Detect which cell encompasses the target text, then output its [X, Y] center coordinate. 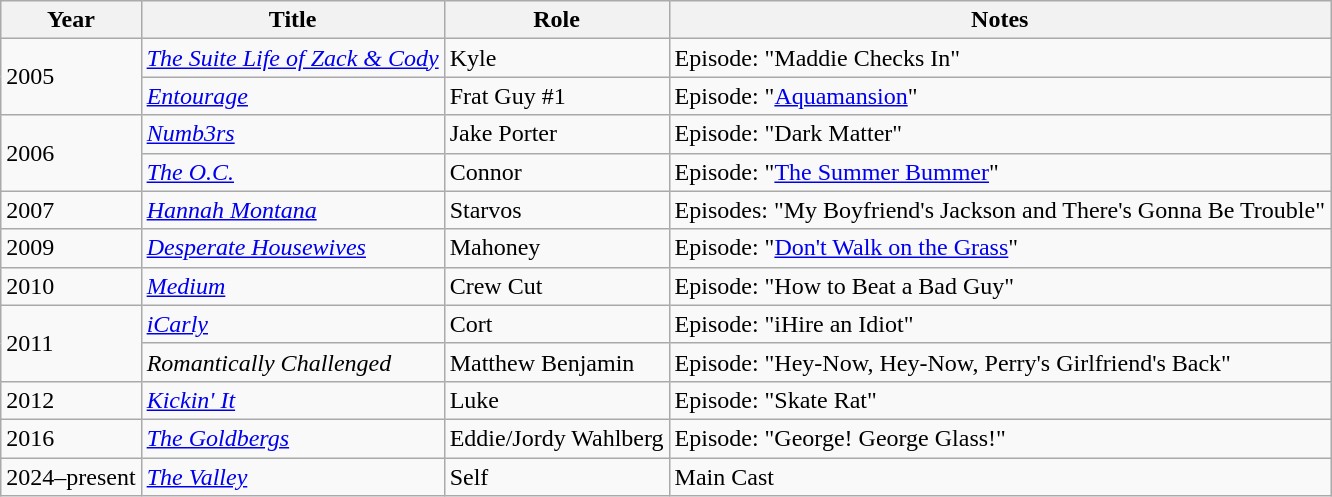
Year [71, 20]
Episode: "The Summer Bummer" [1000, 172]
The O.C. [292, 172]
Connor [556, 172]
Romantically Challenged [292, 362]
2006 [71, 153]
Matthew Benjamin [556, 362]
Self [556, 477]
Starvos [556, 210]
2005 [71, 77]
Jake Porter [556, 134]
Notes [1000, 20]
Crew Cut [556, 286]
Desperate Housewives [292, 248]
Episode: "Maddie Checks In" [1000, 58]
2016 [71, 438]
Medium [292, 286]
Episodes: "My Boyfriend's Jackson and There's Gonna Be Trouble" [1000, 210]
Eddie/Jordy Wahlberg [556, 438]
Episode: "How to Beat a Bad Guy" [1000, 286]
2010 [71, 286]
2012 [71, 400]
Main Cast [1000, 477]
2024–present [71, 477]
Cort [556, 324]
Episode: "Aquamansion" [1000, 96]
The Valley [292, 477]
Episode: "Hey-Now, Hey-Now, Perry's Girlfriend's Back" [1000, 362]
Luke [556, 400]
Episode: "Don't Walk on the Grass" [1000, 248]
Episode: "Dark Matter" [1000, 134]
The Suite Life of Zack & Cody [292, 58]
Episode: "iHire an Idiot" [1000, 324]
Role [556, 20]
iCarly [292, 324]
Episode: "George! George Glass!" [1000, 438]
The Goldbergs [292, 438]
Entourage [292, 96]
Kickin' It [292, 400]
Mahoney [556, 248]
Numb3rs [292, 134]
2007 [71, 210]
Title [292, 20]
Frat Guy #1 [556, 96]
Kyle [556, 58]
Hannah Montana [292, 210]
2011 [71, 343]
Episode: "Skate Rat" [1000, 400]
2009 [71, 248]
